Identify which cell holds the provided text, then report its (X, Y) central coordinate. 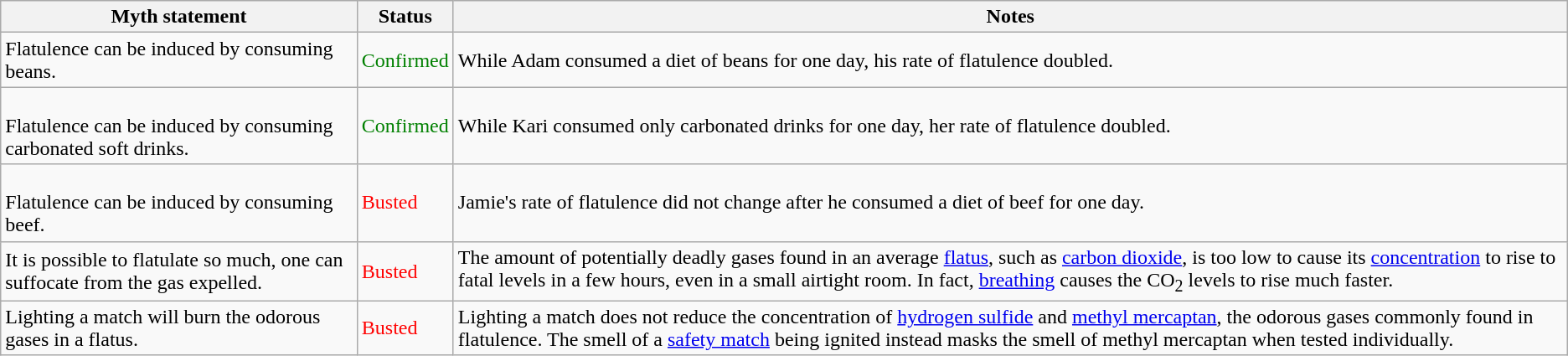
Flatulence can be induced by consuming carbonated soft drinks. (179, 126)
Jamie's rate of flatulence did not change after he consumed a diet of beef for one day. (1010, 203)
While Kari consumed only carbonated drinks for one day, her rate of flatulence doubled. (1010, 126)
It is possible to flatulate so much, one can suffocate from the gas expelled. (179, 271)
While Adam consumed a diet of beans for one day, his rate of flatulence doubled. (1010, 60)
Flatulence can be induced by consuming beef. (179, 203)
Notes (1010, 17)
Myth statement (179, 17)
Lighting a match will burn the odorous gases in a flatus. (179, 328)
Flatulence can be induced by consuming beans. (179, 60)
Status (405, 17)
